Identify which cell holds the provided text, then report its [X, Y] central coordinate. 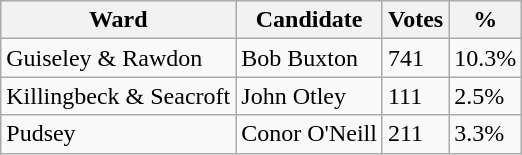
Ward [118, 20]
3.3% [486, 134]
Guiseley & Rawdon [118, 58]
% [486, 20]
10.3% [486, 58]
Conor O'Neill [310, 134]
John Otley [310, 96]
741 [415, 58]
Killingbeck & Seacroft [118, 96]
Candidate [310, 20]
2.5% [486, 96]
111 [415, 96]
Bob Buxton [310, 58]
Pudsey [118, 134]
Votes [415, 20]
211 [415, 134]
